Return [x, y] of the center of cell containing provided text 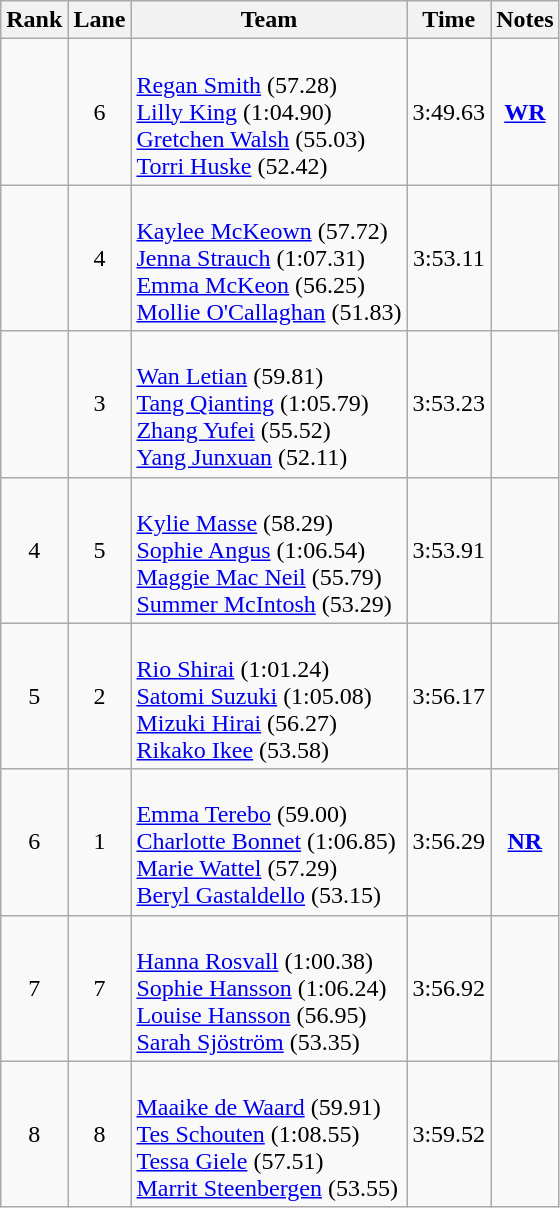
3:53.23 [449, 404]
3:56.92 [449, 988]
NR [525, 842]
Rank [34, 20]
Kylie Masse (58.29)Sophie Angus (1:06.54)Maggie Mac Neil (55.79)Summer McIntosh (53.29) [269, 550]
Emma Terebo (59.00)Charlotte Bonnet (1:06.85)Marie Wattel (57.29)Beryl Gastaldello (53.15) [269, 842]
3:53.91 [449, 550]
3:49.63 [449, 112]
Wan Letian (59.81)Tang Qianting (1:05.79)Zhang Yufei (55.52)Yang Junxuan (52.11) [269, 404]
3:59.52 [449, 1134]
Time [449, 20]
Notes [525, 20]
Regan Smith (57.28) Lilly King (1:04.90)Gretchen Walsh (55.03)Torri Huske (52.42) [269, 112]
Team [269, 20]
WR [525, 112]
Maaike de Waard (59.91)Tes Schouten (1:08.55)Tessa Giele (57.51)Marrit Steenbergen (53.55) [269, 1134]
1 [100, 842]
Hanna Rosvall (1:00.38)Sophie Hansson (1:06.24)Louise Hansson (56.95)Sarah Sjöström (53.35) [269, 988]
Lane [100, 20]
Kaylee McKeown (57.72)Jenna Strauch (1:07.31)Emma McKeon (56.25)Mollie O'Callaghan (51.83) [269, 258]
2 [100, 696]
3:56.17 [449, 696]
3 [100, 404]
3:53.11 [449, 258]
3:56.29 [449, 842]
Rio Shirai (1:01.24)Satomi Suzuki (1:05.08)Mizuki Hirai (56.27)Rikako Ikee (53.58) [269, 696]
